For the text-containing cell, return its midpoint in (X, Y) coordinate format. 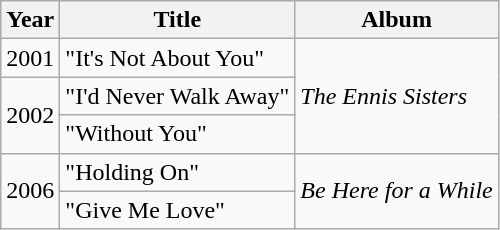
Title (178, 20)
Album (396, 20)
The Ennis Sisters (396, 96)
"Holding On" (178, 172)
2002 (30, 115)
2001 (30, 58)
"Give Me Love" (178, 210)
"It's Not About You" (178, 58)
"Without You" (178, 134)
Year (30, 20)
Be Here for a While (396, 191)
"I'd Never Walk Away" (178, 96)
2006 (30, 191)
